Locate the cell with the specified text and output its (X, Y) center coordinate. 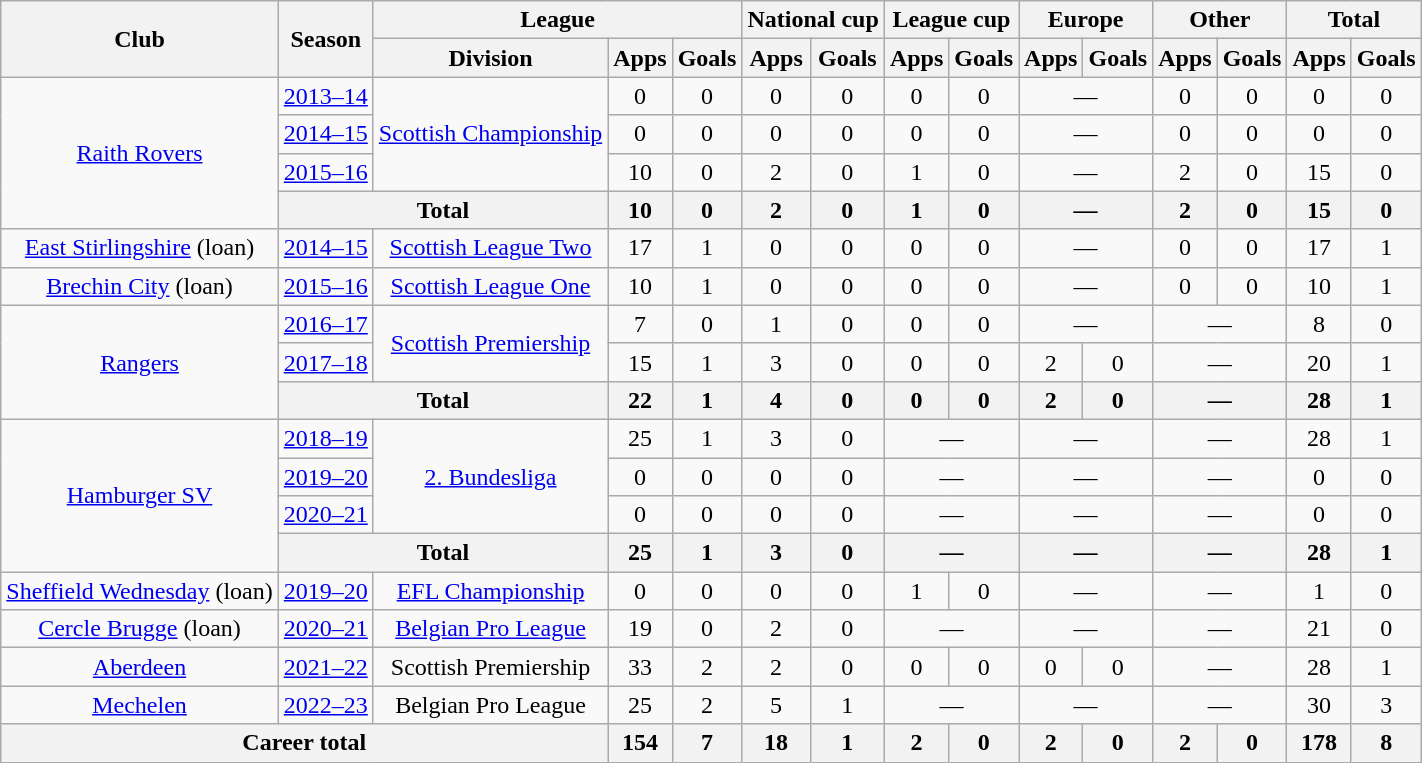
154 (640, 743)
Raith Rovers (140, 153)
2017–18 (326, 362)
Division (490, 58)
2022–23 (326, 705)
Europe (1086, 20)
Aberdeen (140, 667)
2016–17 (326, 324)
Club (140, 39)
21 (1319, 629)
National cup (813, 20)
Scottish League Two (490, 248)
33 (640, 667)
Scottish Championship (490, 134)
18 (776, 743)
30 (1319, 705)
Brechin City (loan) (140, 286)
EFL Championship (490, 591)
4 (776, 400)
Season (326, 39)
Sheffield Wednesday (loan) (140, 591)
2021–22 (326, 667)
Scottish League One (490, 286)
Other (1220, 20)
2. Bundesliga (490, 476)
Rangers (140, 362)
20 (1319, 362)
2018–19 (326, 438)
Career total (304, 743)
East Stirlingshire (loan) (140, 248)
Hamburger SV (140, 495)
5 (776, 705)
Mechelen (140, 705)
178 (1319, 743)
League (558, 20)
22 (640, 400)
Cercle Brugge (loan) (140, 629)
19 (640, 629)
2013–14 (326, 96)
League cup (951, 20)
